Identify which cell holds the provided text, then report its [X, Y] central coordinate. 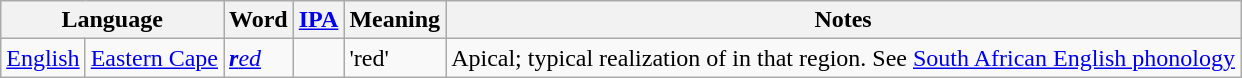
Apical; typical realization of in that region. See South African English phonology [844, 58]
English [43, 58]
'red' [395, 58]
Eastern Cape [154, 58]
Notes [844, 20]
Language [112, 20]
IPA [318, 20]
Word [259, 20]
red [259, 58]
Meaning [395, 20]
